Scan for the cell matching the given text and deliver its [x, y] coordinate at center. 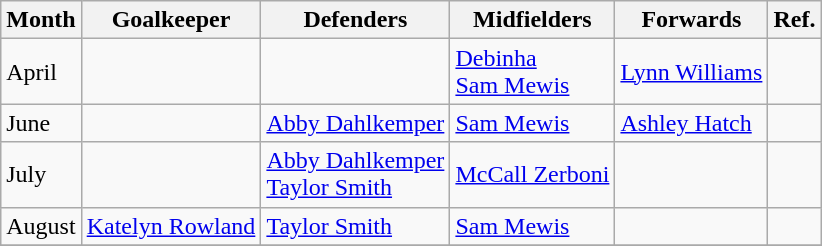
Defenders [356, 20]
Ashley Hatch [692, 123]
August [41, 226]
Goalkeeper [171, 20]
Katelyn Rowland [171, 226]
McCall Zerboni [532, 174]
Taylor Smith [356, 226]
July [41, 174]
Month [41, 20]
Ref. [794, 20]
April [41, 72]
Abby Dahlkemper [356, 123]
Debinha Sam Mewis [532, 72]
Midfielders [532, 20]
Abby Dahlkemper Taylor Smith [356, 174]
June [41, 123]
Forwards [692, 20]
Lynn Williams [692, 72]
